Determine the (X, Y) coordinate at the center of the cell enclosing the given text.  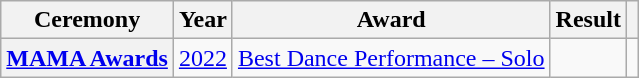
Result (588, 20)
Year (202, 20)
2022 (202, 58)
Award (391, 20)
MAMA Awards (88, 58)
Ceremony (88, 20)
Best Dance Performance – Solo (391, 58)
